Scan for the cell matching the given text and deliver its [X, Y] coordinate at center. 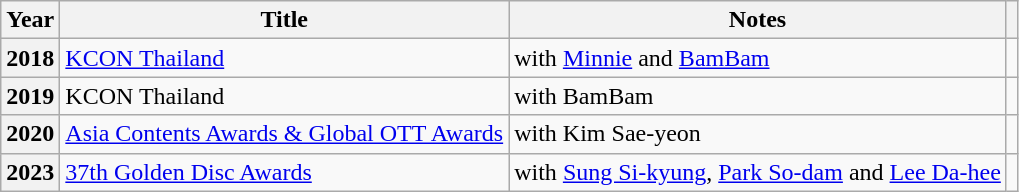
with Sung Si-kyung, Park So-dam and Lee Da-hee [758, 172]
Notes [758, 20]
Year [30, 20]
2023 [30, 172]
Asia Contents Awards & Global OTT Awards [284, 134]
2019 [30, 96]
37th Golden Disc Awards [284, 172]
with BamBam [758, 96]
with Kim Sae-yeon [758, 134]
with Minnie and BamBam [758, 58]
Title [284, 20]
2018 [30, 58]
2020 [30, 134]
